Provide the [X, Y] coordinate of the cell's center where the given text is located.  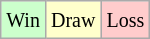
Draw [72, 20]
Loss [126, 20]
Win [24, 20]
